Output the [X, Y] coordinate of the center of the cell containing the given text.  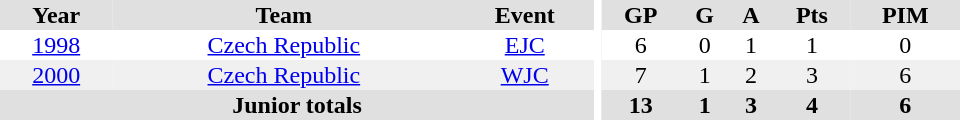
GP [641, 15]
EJC [524, 45]
2000 [56, 75]
2 [752, 75]
PIM [905, 15]
Year [56, 15]
Team [284, 15]
Pts [812, 15]
1998 [56, 45]
WJC [524, 75]
Event [524, 15]
Junior totals [297, 105]
13 [641, 105]
G [705, 15]
7 [641, 75]
A [752, 15]
4 [812, 105]
